From the cell containing the given text, extract its center point as [x, y] coordinate. 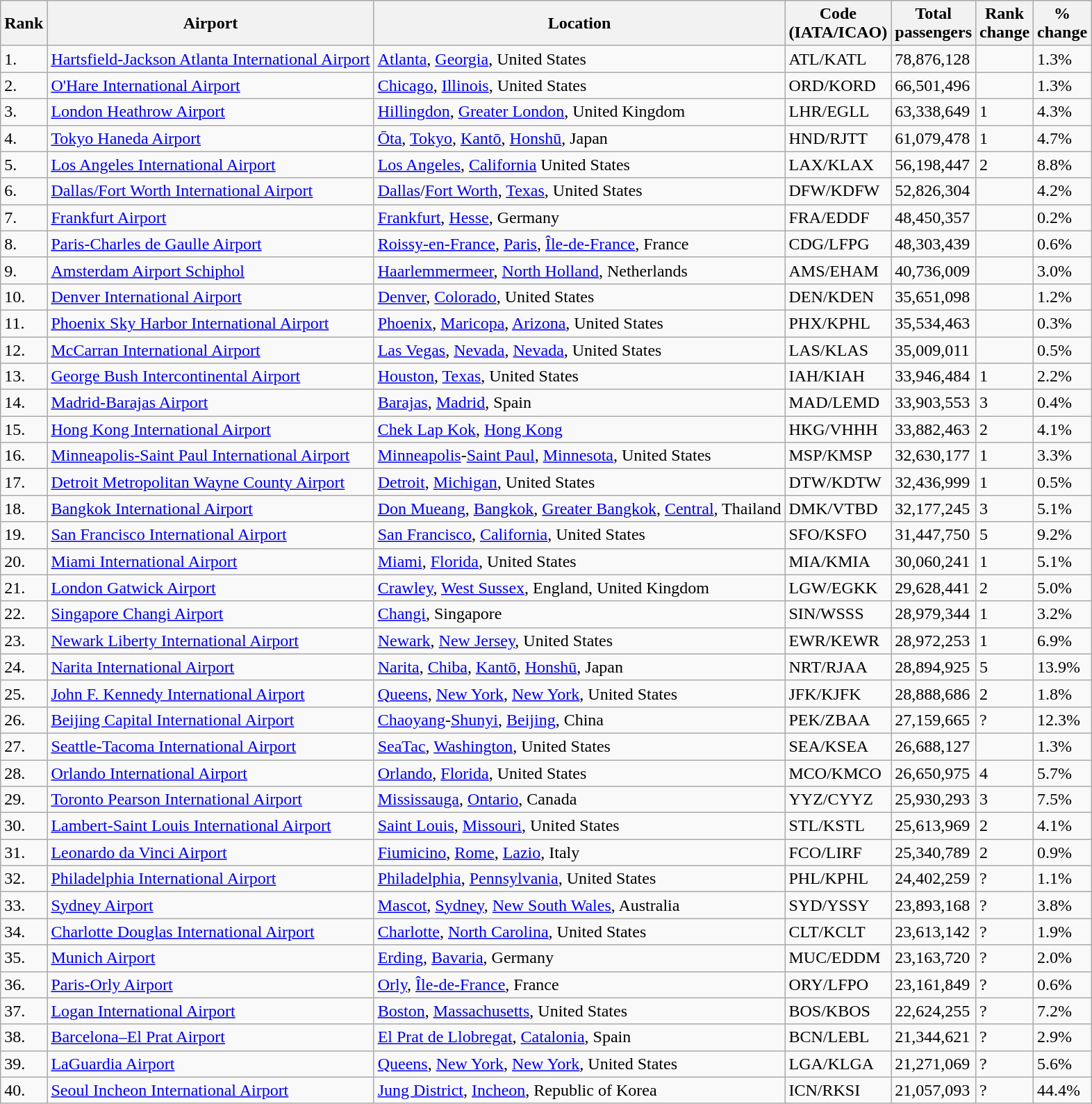
1.9% [1063, 932]
0.2% [1063, 217]
35,651,098 [934, 297]
Paris-Charles de Gaulle Airport [210, 244]
28. [24, 773]
25,930,293 [934, 800]
12. [24, 349]
3.0% [1063, 270]
MIA/KMIA [838, 561]
19. [24, 535]
Los Angeles International Airport [210, 165]
Mascot, Sydney, New South Wales, Australia [579, 905]
Hillingdon, Greater London, United Kingdom [579, 112]
5.6% [1063, 1064]
23,161,849 [934, 984]
4.2% [1063, 191]
MUC/EDDM [838, 958]
Detroit Metropolitan Wayne County Airport [210, 482]
Orly, Île-de-France, France [579, 984]
23,893,168 [934, 905]
BOS/KBOS [838, 1011]
Changi, Singapore [579, 614]
23,613,142 [934, 932]
LAX/KLAX [838, 165]
Beijing Capital International Airport [210, 720]
4.3% [1063, 112]
27,159,665 [934, 720]
21,344,621 [934, 1037]
Airport [210, 24]
Hong Kong International Airport [210, 429]
San Francisco International Airport [210, 535]
Jung District, Incheon, Republic of Korea [579, 1090]
25,340,789 [934, 852]
5.0% [1063, 588]
CLT/KCLT [838, 932]
3.2% [1063, 614]
ORY/LFPO [838, 984]
31. [24, 852]
7.5% [1063, 800]
7. [24, 217]
Narita International Airport [210, 667]
Philadelphia, Pennsylvania, United States [579, 879]
29. [24, 800]
12.3% [1063, 720]
22. [24, 614]
Philadelphia International Airport [210, 879]
MCO/KMCO [838, 773]
4 [1004, 773]
0.9% [1063, 852]
Munich Airport [210, 958]
DEN/KDEN [838, 297]
2.2% [1063, 377]
26,650,975 [934, 773]
LHR/EGLL [838, 112]
66,501,496 [934, 85]
Madrid-Barajas Airport [210, 403]
PEK/ZBAA [838, 720]
Paris-Orly Airport [210, 984]
Roissy-en-France, Paris, Île-de-France, France [579, 244]
SYD/YSSY [838, 905]
LGW/EGKK [838, 588]
Newark Liberty International Airport [210, 641]
9.2% [1063, 535]
4.7% [1063, 138]
2.9% [1063, 1037]
9. [24, 270]
16. [24, 456]
Minneapolis-Saint Paul, Minnesota, United States [579, 456]
1. [24, 59]
35,534,463 [934, 323]
11. [24, 323]
Barcelona–El Prat Airport [210, 1037]
32,436,999 [934, 482]
48,303,439 [934, 244]
35. [24, 958]
Las Vegas, Nevada, Nevada, United States [579, 349]
33,903,553 [934, 403]
22,624,255 [934, 1011]
4. [24, 138]
36. [24, 984]
21. [24, 588]
63,338,649 [934, 112]
PHL/KPHL [838, 879]
32,630,177 [934, 456]
Hartsfield-Jackson Atlanta International Airport [210, 59]
38. [24, 1037]
LaGuardia Airport [210, 1064]
Orlando, Florida, United States [579, 773]
Haarlemmermeer, North Holland, Netherlands [579, 270]
21,271,069 [934, 1064]
28,888,686 [934, 693]
Phoenix, Maricopa, Arizona, United States [579, 323]
Rankchange [1004, 24]
Narita, Chiba, Kantō, Honshū, Japan [579, 667]
2.0% [1063, 958]
44.4% [1063, 1090]
56,198,447 [934, 165]
37. [24, 1011]
NRT/RJAA [838, 667]
John F. Kennedy International Airport [210, 693]
Minneapolis-Saint Paul International Airport [210, 456]
Saint Louis, Missouri, United States [579, 826]
Mississauga, Ontario, Canada [579, 800]
8. [24, 244]
52,826,304 [934, 191]
FRA/EDDF [838, 217]
Dallas/Fort Worth International Airport [210, 191]
Phoenix Sky Harbor International Airport [210, 323]
HKG/VHHH [838, 429]
34. [24, 932]
Logan International Airport [210, 1011]
24. [24, 667]
3.3% [1063, 456]
14. [24, 403]
5.7% [1063, 773]
Code(IATA/ICAO) [838, 24]
15. [24, 429]
26,688,127 [934, 746]
32. [24, 879]
Rank [24, 24]
San Francisco, California, United States [579, 535]
Charlotte Douglas International Airport [210, 932]
Sydney Airport [210, 905]
MAD/LEMD [838, 403]
13. [24, 377]
20. [24, 561]
28,979,344 [934, 614]
1.2% [1063, 297]
Chek Lap Kok, Hong Kong [579, 429]
32,177,245 [934, 509]
Charlotte, North Carolina, United States [579, 932]
Atlanta, Georgia, United States [579, 59]
40,736,009 [934, 270]
Totalpassengers [934, 24]
AMS/EHAM [838, 270]
35,009,011 [934, 349]
78,876,128 [934, 59]
10. [24, 297]
Detroit, Michigan, United States [579, 482]
Toronto Pearson International Airport [210, 800]
SeaTac, Washington, United States [579, 746]
1.1% [1063, 879]
DFW/KDFW [838, 191]
33. [24, 905]
61,079,478 [934, 138]
Seattle-Tacoma International Airport [210, 746]
5. [24, 165]
39. [24, 1064]
18. [24, 509]
3. [24, 112]
40. [24, 1090]
Fiumicino, Rome, Lazio, Italy [579, 852]
28,972,253 [934, 641]
31,447,750 [934, 535]
Chaoyang-Shunyi, Beijing, China [579, 720]
ICN/RKSI [838, 1090]
Barajas, Madrid, Spain [579, 403]
26. [24, 720]
Los Angeles, California United States [579, 165]
LGA/KLGA [838, 1064]
London Heathrow Airport [210, 112]
McCarran International Airport [210, 349]
EWR/KEWR [838, 641]
Boston, Massachusetts, United States [579, 1011]
6. [24, 191]
FCO/LIRF [838, 852]
DMK/VTBD [838, 509]
PHX/KPHL [838, 323]
ATL/KATL [838, 59]
0.3% [1063, 323]
Dallas/Fort Worth, Texas, United States [579, 191]
48,450,357 [934, 217]
DTW/KDTW [838, 482]
George Bush Intercontinental Airport [210, 377]
33,882,463 [934, 429]
3.8% [1063, 905]
Denver International Airport [210, 297]
CDG/LFPG [838, 244]
Leonardo da Vinci Airport [210, 852]
28,894,925 [934, 667]
O'Hare International Airport [210, 85]
Lambert-Saint Louis International Airport [210, 826]
ORD/KORD [838, 85]
SFO/KSFO [838, 535]
Bangkok International Airport [210, 509]
17. [24, 482]
8.8% [1063, 165]
IAH/KIAH [838, 377]
JFK/KJFK [838, 693]
Frankfurt, Hesse, Germany [579, 217]
1.8% [1063, 693]
Houston, Texas, United States [579, 377]
Amsterdam Airport Schiphol [210, 270]
YYZ/CYYZ [838, 800]
27. [24, 746]
MSP/KMSP [838, 456]
Orlando International Airport [210, 773]
6.9% [1063, 641]
STL/KSTL [838, 826]
30,060,241 [934, 561]
Chicago, Illinois, United States [579, 85]
23. [24, 641]
SIN/WSSS [838, 614]
Ōta, Tokyo, Kantō, Honshū, Japan [579, 138]
13.9% [1063, 667]
Miami International Airport [210, 561]
LAS/KLAS [838, 349]
25,613,969 [934, 826]
0.4% [1063, 403]
2. [24, 85]
Crawley, West Sussex, England, United Kingdom [579, 588]
Frankfurt Airport [210, 217]
25. [24, 693]
30. [24, 826]
Erding, Bavaria, Germany [579, 958]
Tokyo Haneda Airport [210, 138]
BCN/LEBL [838, 1037]
29,628,441 [934, 588]
33,946,484 [934, 377]
HND/RJTT [838, 138]
SEA/KSEA [838, 746]
Don Mueang, Bangkok, Greater Bangkok, Central, Thailand [579, 509]
%change [1063, 24]
23,163,720 [934, 958]
21,057,093 [934, 1090]
London Gatwick Airport [210, 588]
El Prat de Llobregat, Catalonia, Spain [579, 1037]
Location [579, 24]
24,402,259 [934, 879]
Singapore Changi Airport [210, 614]
Denver, Colorado, United States [579, 297]
Newark, New Jersey, United States [579, 641]
Seoul Incheon International Airport [210, 1090]
7.2% [1063, 1011]
Miami, Florida, United States [579, 561]
